Scan for the cell matching the given text and deliver its (X, Y) coordinate at center. 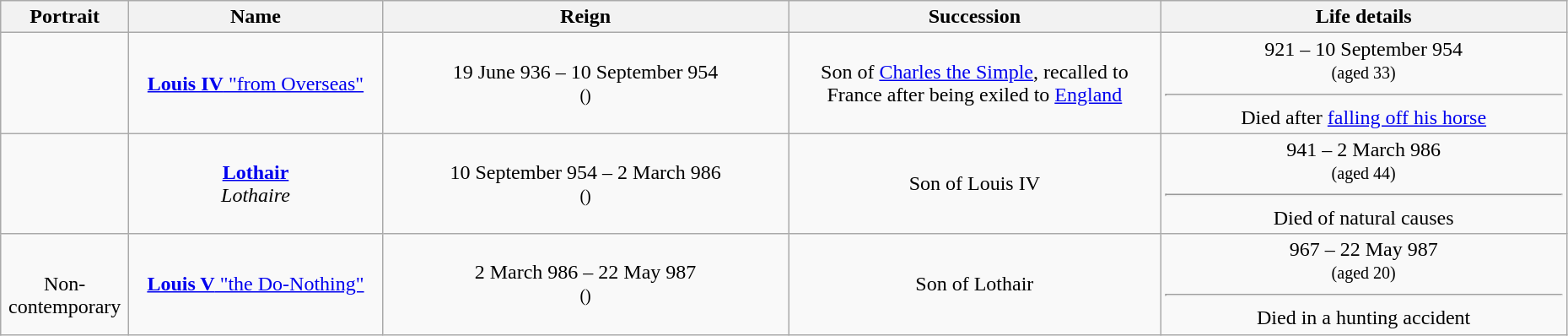
LothairLothaire (256, 184)
Reign (585, 17)
967 – 22 May 987(aged 20)Died in a hunting accident (1363, 284)
10 September 954 – 2 March 986() (585, 184)
Name (256, 17)
Louis V "the Do-Nothing" (256, 284)
921 – 10 September 954(aged 33)Died after falling off his horse (1363, 83)
Non-contemporary (65, 284)
19 June 936 – 10 September 954() (585, 83)
2 March 986 – 22 May 987() (585, 284)
Life details (1363, 17)
Son of Louis IV (975, 184)
Portrait (65, 17)
941 – 2 March 986(aged 44)Died of natural causes (1363, 184)
Son of Lothair (975, 284)
Louis IV "from Overseas" (256, 83)
Son of Charles the Simple, recalled to France after being exiled to England (975, 83)
Succession (975, 17)
